Extract the (X, Y) coordinate from the center of the cell holding the provided text.  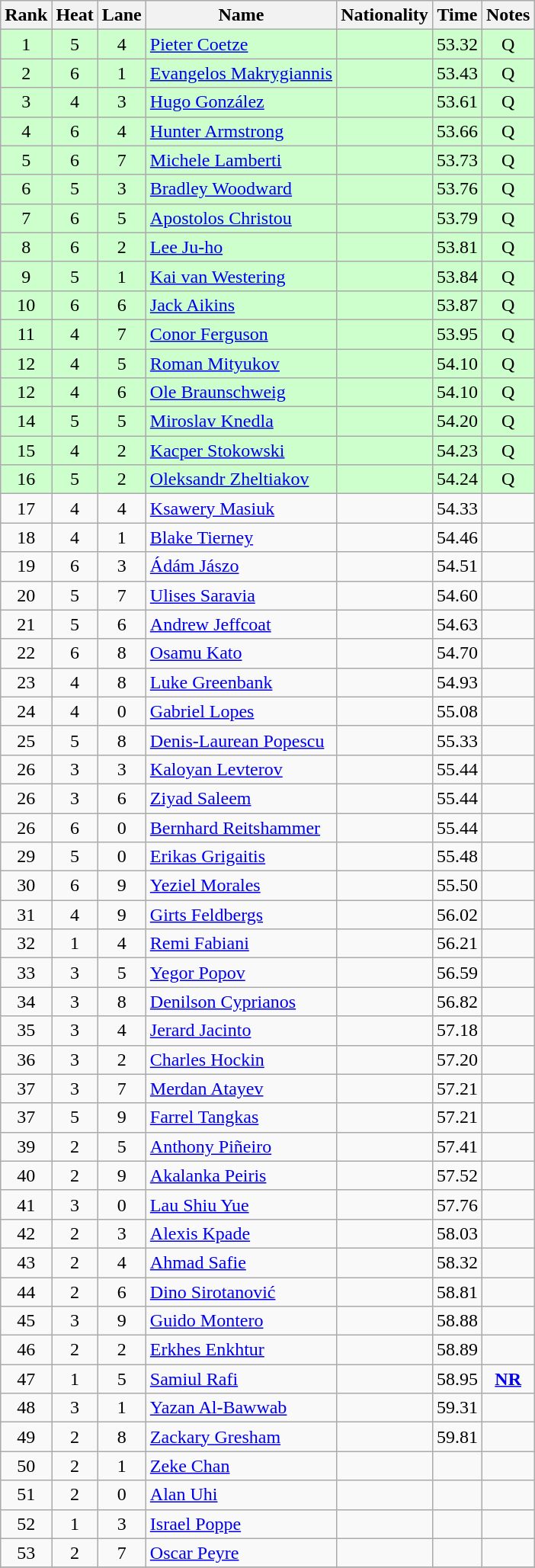
42 (26, 1233)
23 (26, 682)
54.93 (457, 682)
20 (26, 595)
Samiul Rafi (241, 1379)
Ulises Saravia (241, 595)
Oleksandr Zheltiakov (241, 479)
35 (26, 1031)
31 (26, 915)
Apostolos Christou (241, 218)
59.81 (457, 1437)
Dino Sirotanović (241, 1292)
53.79 (457, 218)
58.32 (457, 1262)
Time (457, 15)
Farrel Tangkas (241, 1117)
Kacper Stokowski (241, 451)
56.59 (457, 973)
18 (26, 537)
Luke Greenbank (241, 682)
Rank (26, 15)
Miroslav Knedla (241, 422)
Lee Ju-ho (241, 247)
Evangelos Makrygiannis (241, 73)
Charles Hockin (241, 1060)
10 (26, 305)
Zackary Gresham (241, 1437)
45 (26, 1321)
53.66 (457, 131)
22 (26, 653)
53 (26, 1553)
Yegor Popov (241, 973)
58.95 (457, 1379)
29 (26, 857)
53.43 (457, 73)
Pieter Coetze (241, 44)
58.81 (457, 1292)
57.18 (457, 1031)
36 (26, 1060)
53.95 (457, 334)
57.76 (457, 1204)
Notes (508, 15)
54.46 (457, 537)
Guido Montero (241, 1321)
Hugo González (241, 102)
Nationality (385, 15)
53.76 (457, 189)
Jerard Jacinto (241, 1031)
58.03 (457, 1233)
14 (26, 422)
24 (26, 711)
54.51 (457, 566)
50 (26, 1466)
Yazan Al-Bawwab (241, 1408)
53.87 (457, 305)
54.70 (457, 653)
54.63 (457, 624)
47 (26, 1379)
59.31 (457, 1408)
Oscar Peyre (241, 1553)
Ole Braunschweig (241, 393)
Kaloyan Levterov (241, 769)
57.20 (457, 1060)
Ádám Jászo (241, 566)
30 (26, 886)
57.52 (457, 1175)
Erkhes Enkhtur (241, 1350)
Blake Tierney (241, 537)
54.24 (457, 479)
56.82 (457, 1002)
15 (26, 451)
44 (26, 1292)
Anthony Piñeiro (241, 1146)
NR (508, 1379)
16 (26, 479)
Denis-Laurean Popescu (241, 740)
Heat (75, 15)
Bradley Woodward (241, 189)
56.21 (457, 944)
55.08 (457, 711)
Remi Fabiani (241, 944)
Israel Poppe (241, 1524)
41 (26, 1204)
53.32 (457, 44)
53.84 (457, 276)
Alexis Kpade (241, 1233)
19 (26, 566)
Kai van Westering (241, 276)
Yeziel Morales (241, 886)
Denilson Cyprianos (241, 1002)
55.50 (457, 886)
Conor Ferguson (241, 334)
Ziyad Saleem (241, 798)
39 (26, 1146)
53.61 (457, 102)
25 (26, 740)
34 (26, 1002)
17 (26, 508)
Lane (122, 15)
54.20 (457, 422)
40 (26, 1175)
Bernhard Reitshammer (241, 827)
Name (241, 15)
Girts Feldbergs (241, 915)
48 (26, 1408)
21 (26, 624)
Andrew Jeffcoat (241, 624)
Alan Uhi (241, 1495)
51 (26, 1495)
Michele Lamberti (241, 160)
Lau Shiu Yue (241, 1204)
Merdan Atayev (241, 1089)
57.41 (457, 1146)
Erikas Grigaitis (241, 857)
55.33 (457, 740)
58.89 (457, 1350)
33 (26, 973)
49 (26, 1437)
46 (26, 1350)
54.60 (457, 595)
53.81 (457, 247)
52 (26, 1524)
54.23 (457, 451)
Ksawery Masiuk (241, 508)
55.48 (457, 857)
43 (26, 1262)
Roman Mityukov (241, 364)
Jack Aikins (241, 305)
56.02 (457, 915)
Gabriel Lopes (241, 711)
Ahmad Safie (241, 1262)
58.88 (457, 1321)
54.33 (457, 508)
Osamu Kato (241, 653)
Hunter Armstrong (241, 131)
11 (26, 334)
Zeke Chan (241, 1466)
Akalanka Peiris (241, 1175)
53.73 (457, 160)
32 (26, 944)
